Scan for the cell matching the given text and deliver its [x, y] coordinate at center. 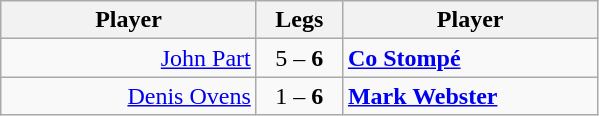
Co Stompé [470, 58]
5 – 6 [299, 58]
Denis Ovens [129, 96]
Mark Webster [470, 96]
Legs [299, 20]
1 – 6 [299, 96]
John Part [129, 58]
